Locate the cell with the specified text and output its (X, Y) center coordinate. 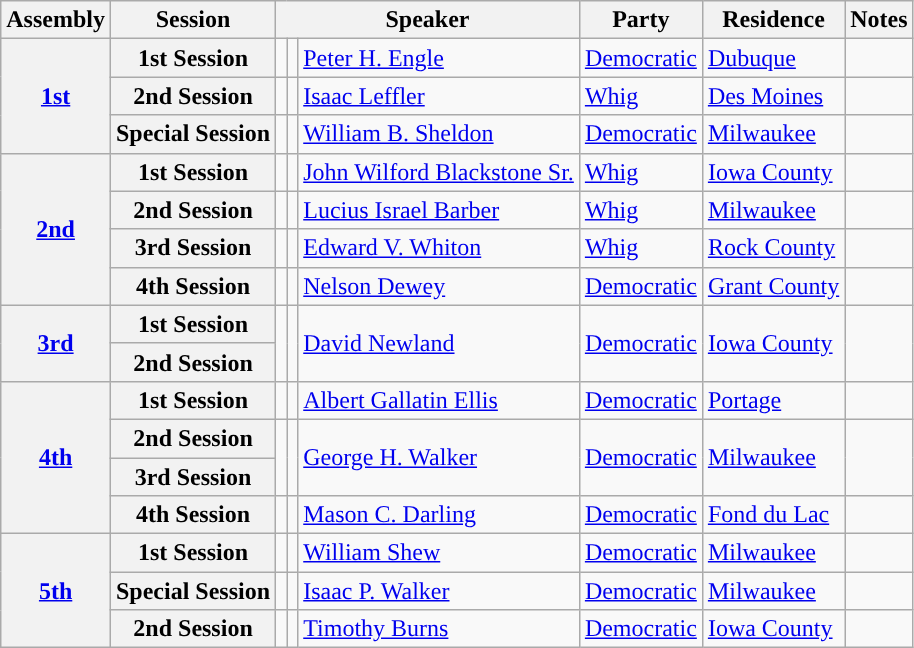
Notes (879, 20)
John Wilford Blackstone Sr. (439, 172)
Assembly (56, 20)
Fond du Lac (773, 515)
Isaac Leffler (439, 96)
Dubuque (773, 58)
5th (56, 591)
Mason C. Darling (439, 515)
2nd (56, 229)
Nelson Dewey (439, 286)
4th (56, 457)
Albert Gallatin Ellis (439, 400)
Grant County (773, 286)
George H. Walker (439, 457)
David Newland (439, 343)
1st (56, 96)
Session (192, 20)
Residence (773, 20)
3rd (56, 343)
Portage (773, 400)
William Shew (439, 553)
Party (640, 20)
Des Moines (773, 96)
Isaac P. Walker (439, 591)
Lucius Israel Barber (439, 210)
Edward V. Whiton (439, 248)
Peter H. Engle (439, 58)
Timothy Burns (439, 629)
Speaker (428, 20)
William B. Sheldon (439, 134)
Rock County (773, 248)
